Identify which cell holds the provided text, then report its [x, y] central coordinate. 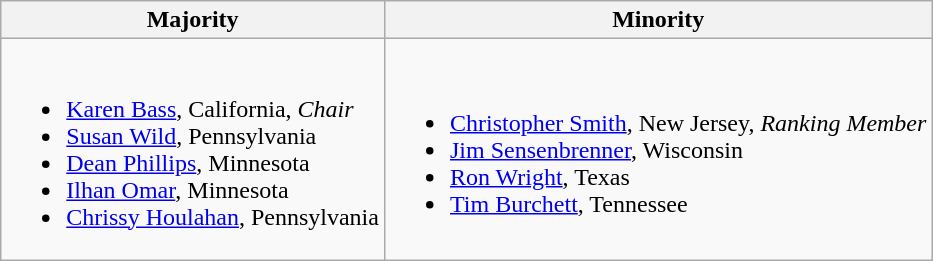
Majority [193, 20]
Minority [658, 20]
Karen Bass, California, ChairSusan Wild, PennsylvaniaDean Phillips, MinnesotaIlhan Omar, MinnesotaChrissy Houlahan, Pennsylvania [193, 150]
Christopher Smith, New Jersey, Ranking MemberJim Sensenbrenner, WisconsinRon Wright, TexasTim Burchett, Tennessee [658, 150]
